For the text-containing cell, return its midpoint in (X, Y) coordinate format. 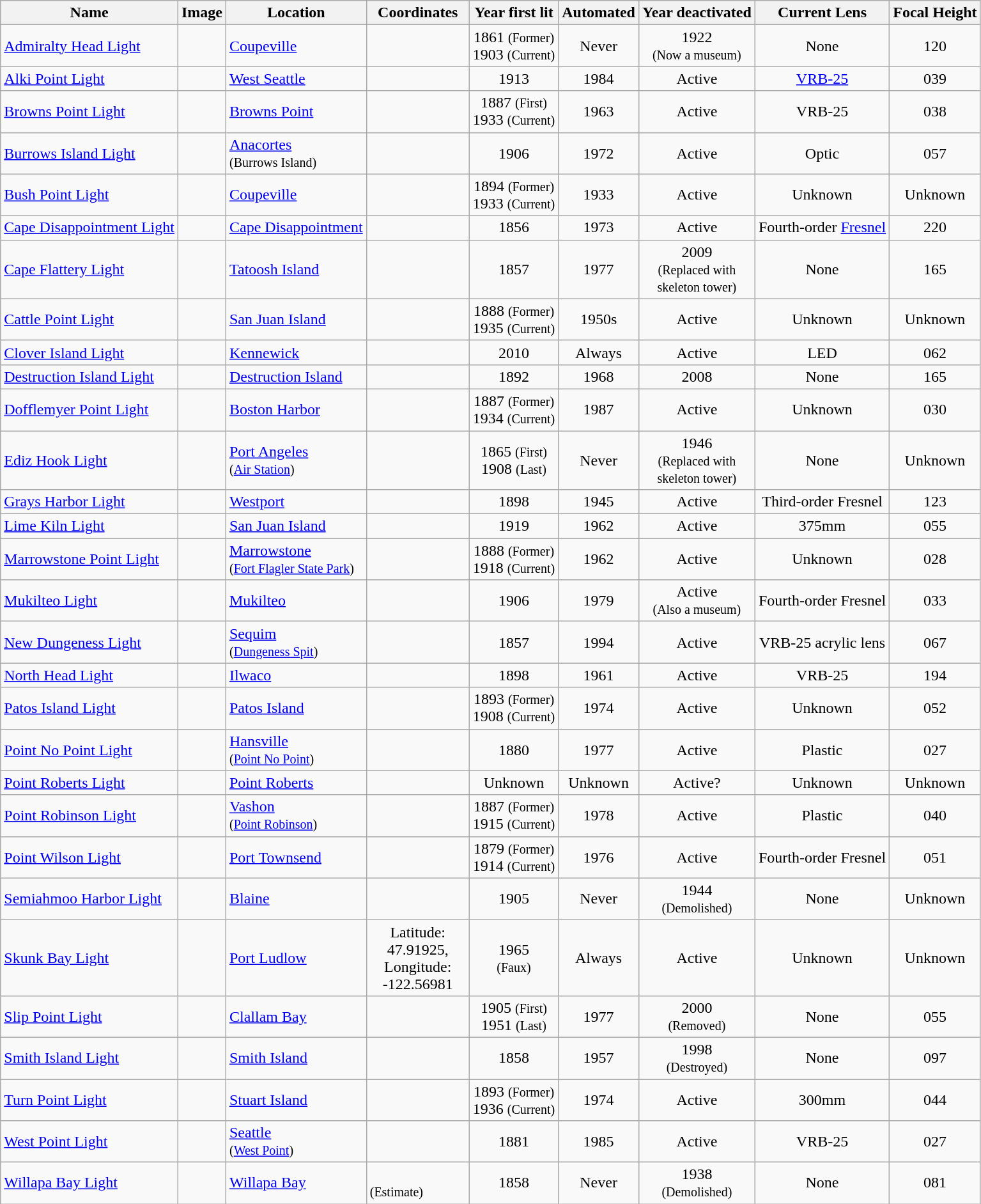
Smith Island (296, 1058)
Clover Island Light (89, 352)
1888 (Former) 1918 (Current) (514, 559)
Coordinates (418, 13)
Port Angeles(Air Station) (296, 460)
Skunk Bay Light (89, 958)
Patos Island (296, 708)
1961 (599, 675)
North Head Light (89, 675)
038 (935, 111)
1893 (Former) 1936 (Current) (514, 1100)
1963 (599, 111)
Mukilteo Light (89, 601)
Smith Island Light (89, 1058)
Alki Point Light (89, 79)
Current Lens (822, 13)
1979 (599, 601)
Active(Also a museum) (697, 601)
1972 (599, 153)
123 (935, 502)
Admiralty Head Light (89, 46)
1922(Now a museum) (697, 46)
Burrows Island Light (89, 153)
Seattle(West Point) (296, 1142)
Year first lit (514, 13)
Willapa Bay Light (89, 1183)
Sequim(Dungeness Spit) (296, 642)
1880 (514, 749)
1976 (599, 857)
Location (296, 13)
Willapa Bay (296, 1183)
New Dungeness Light (89, 642)
1973 (599, 228)
West Point Light (89, 1142)
Point Robinson Light (89, 816)
Clallam Bay (296, 1017)
Mukilteo (296, 601)
1978 (599, 816)
1933 (599, 194)
Focal Height (935, 13)
Image (202, 13)
Ediz Hook Light (89, 460)
Port Ludlow (296, 958)
Point No Point Light (89, 749)
Optic (822, 153)
LED (822, 352)
Marrowstone Point Light (89, 559)
1894 (Former) 1933 (Current) (514, 194)
Cape Disappointment (296, 228)
1946 (Replaced withskeleton tower) (697, 460)
044 (935, 1100)
1881 (514, 1142)
Blaine (296, 899)
039 (935, 79)
097 (935, 1058)
Active? (697, 783)
040 (935, 816)
1913 (514, 79)
1938(Demolished) (697, 1183)
Third-order Fresnel (822, 502)
Stuart Island (296, 1100)
Browns Point Light (89, 111)
1856 (514, 228)
057 (935, 153)
081 (935, 1183)
Vashon(Point Robinson) (296, 816)
1892 (514, 377)
1998(Destroyed) (697, 1058)
Patos Island Light (89, 708)
Tatoosh Island (296, 269)
Latitude: 47.91925, Longitude: -122.56981 (418, 958)
1950s (599, 320)
375mm (822, 526)
1861 (Former) 1903 (Current) (514, 46)
1888 (Former) 1935 (Current) (514, 320)
030 (935, 409)
1905 (First) 1951 (Last) (514, 1017)
Westport (296, 502)
1893 (Former) 1908 (Current) (514, 708)
Marrowstone(Fort Flagler State Park) (296, 559)
Automated (599, 13)
1965(Faux) (514, 958)
1944(Demolished) (697, 899)
Point Wilson Light (89, 857)
Hansville(Point No Point) (296, 749)
1887 (Former) 1915 (Current) (514, 816)
West Seattle (296, 79)
1984 (599, 79)
1985 (599, 1142)
Cape Disappointment Light (89, 228)
(Estimate) (418, 1183)
Year deactivated (697, 13)
Bush Point Light (89, 194)
052 (935, 708)
1987 (599, 409)
1994 (599, 642)
Destruction Island Light (89, 377)
Slip Point Light (89, 1017)
051 (935, 857)
1968 (599, 377)
2008 (697, 377)
1879 (Former) 1914 (Current) (514, 857)
2009 (Replaced withskeleton tower) (697, 269)
1865 (First) 1908 (Last) (514, 460)
Boston Harbor (296, 409)
Point Roberts (296, 783)
Ilwaco (296, 675)
Cattle Point Light (89, 320)
Semiahmoo Harbor Light (89, 899)
120 (935, 46)
VRB-25 acrylic lens (822, 642)
028 (935, 559)
300mm (822, 1100)
Port Townsend (296, 857)
Grays Harbor Light (89, 502)
033 (935, 601)
Kennewick (296, 352)
Turn Point Light (89, 1100)
2000(Removed) (697, 1017)
Cape Flattery Light (89, 269)
1945 (599, 502)
Name (89, 13)
067 (935, 642)
1887 (Former) 1934 (Current) (514, 409)
220 (935, 228)
1957 (599, 1058)
194 (935, 675)
Destruction Island (296, 377)
Dofflemyer Point Light (89, 409)
Anacortes(Burrows Island) (296, 153)
1919 (514, 526)
Browns Point (296, 111)
2010 (514, 352)
1887 (First) 1933 (Current) (514, 111)
1905 (514, 899)
062 (935, 352)
Point Roberts Light (89, 783)
Lime Kiln Light (89, 526)
